Find where the given text appears and provide that cell's center as [X, Y] coordinate. 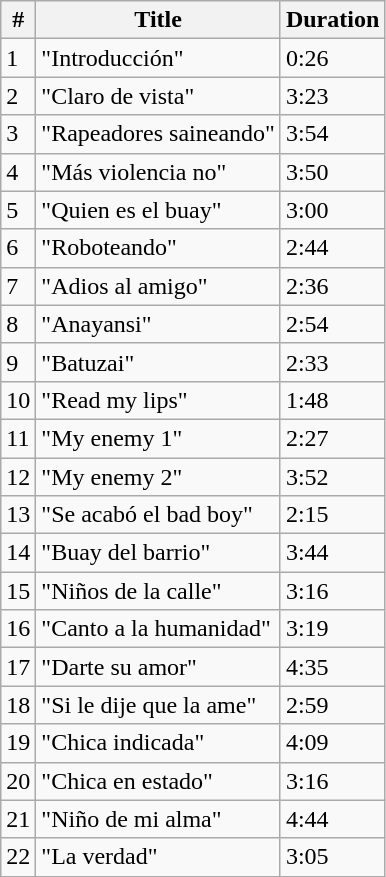
20 [18, 781]
17 [18, 667]
8 [18, 324]
"Se acabó el bad boy" [158, 515]
# [18, 20]
7 [18, 286]
2:15 [332, 515]
"Roboteando" [158, 248]
"Chica en estado" [158, 781]
5 [18, 210]
10 [18, 400]
3:52 [332, 477]
"Introducción" [158, 58]
22 [18, 857]
"Más violencia no" [158, 172]
6 [18, 248]
3:05 [332, 857]
4:35 [332, 667]
1 [18, 58]
"My enemy 2" [158, 477]
3:44 [332, 553]
"Si le dije que la ame" [158, 705]
3:00 [332, 210]
14 [18, 553]
"Buay del barrio" [158, 553]
9 [18, 362]
0:26 [332, 58]
"Chica indicada" [158, 743]
4:09 [332, 743]
"Canto a la humanidad" [158, 629]
18 [18, 705]
12 [18, 477]
2:44 [332, 248]
3:23 [332, 96]
"La verdad" [158, 857]
"Quien es el buay" [158, 210]
2:54 [332, 324]
2:36 [332, 286]
15 [18, 591]
Title [158, 20]
"Claro de vista" [158, 96]
16 [18, 629]
11 [18, 438]
13 [18, 515]
"Darte su amor" [158, 667]
"Niños de la calle" [158, 591]
"My enemy 1" [158, 438]
1:48 [332, 400]
21 [18, 819]
3:19 [332, 629]
"Read my lips" [158, 400]
4:44 [332, 819]
2:59 [332, 705]
"Niño de mi alma" [158, 819]
3:50 [332, 172]
Duration [332, 20]
"Batuzai" [158, 362]
"Anayansi" [158, 324]
19 [18, 743]
4 [18, 172]
3:54 [332, 134]
2:33 [332, 362]
2:27 [332, 438]
3 [18, 134]
"Adios al amigo" [158, 286]
2 [18, 96]
"Rapeadores saineando" [158, 134]
